Locate the cell with the specified text and output its (X, Y) center coordinate. 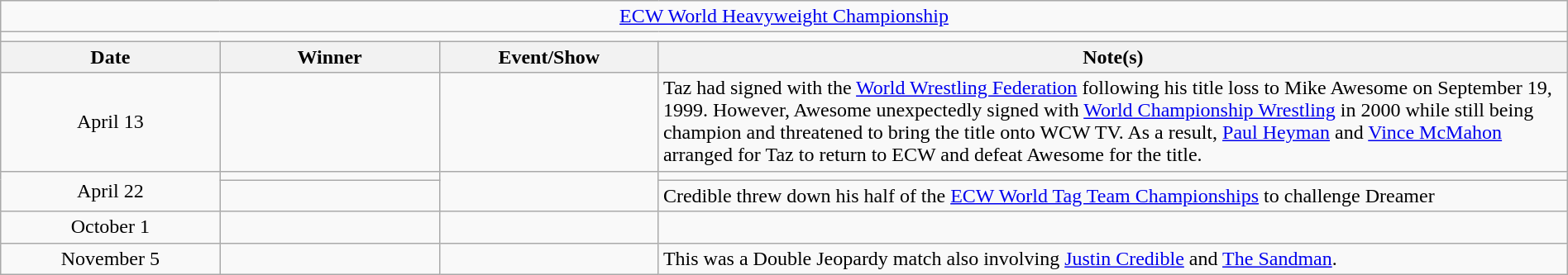
Note(s) (1113, 57)
ECW World Heavyweight Championship (784, 17)
Date (111, 57)
October 1 (111, 227)
Winner (329, 57)
November 5 (111, 258)
Event/Show (549, 57)
April 13 (111, 122)
Credible threw down his half of the ECW World Tag Team Championships to challenge Dreamer (1113, 196)
April 22 (111, 192)
This was a Double Jeopardy match also involving Justin Credible and The Sandman. (1113, 258)
